Return (X, Y) of the center of cell containing provided text 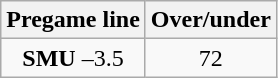
SMU –3.5 (74, 58)
Pregame line (74, 20)
72 (210, 58)
Over/under (210, 20)
